Search for the cell housing the specified text and yield its (X, Y) center coordinate. 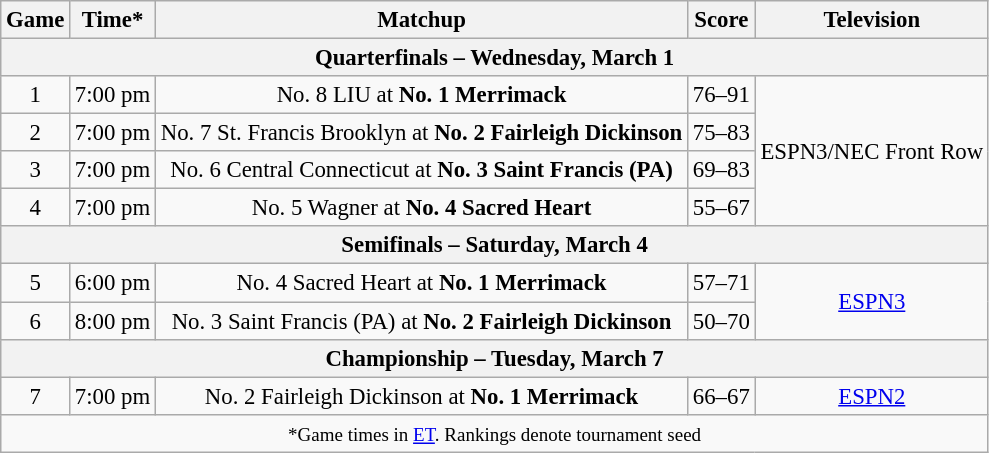
8:00 pm (113, 321)
5 (36, 283)
ESPN2 (872, 396)
Championship – Tuesday, March 7 (495, 358)
Quarterfinals – Wednesday, March 1 (495, 58)
55–67 (722, 208)
ESPN3 (872, 302)
No. 5 Wagner at No. 4 Sacred Heart (421, 208)
*Game times in ET. Rankings denote tournament seed (495, 433)
ESPN3/NEC Front Row (872, 151)
No. 7 St. Francis Brooklyn at No. 2 Fairleigh Dickinson (421, 133)
6:00 pm (113, 283)
6 (36, 321)
69–83 (722, 170)
3 (36, 170)
75–83 (722, 133)
76–91 (722, 95)
66–67 (722, 396)
1 (36, 95)
No. 8 LIU at No. 1 Merrimack (421, 95)
Semifinals – Saturday, March 4 (495, 245)
No. 4 Sacred Heart at No. 1 Merrimack (421, 283)
4 (36, 208)
50–70 (722, 321)
Score (722, 20)
Time* (113, 20)
No. 6 Central Connecticut at No. 3 Saint Francis (PA) (421, 170)
57–71 (722, 283)
2 (36, 133)
No. 2 Fairleigh Dickinson at No. 1 Merrimack (421, 396)
7 (36, 396)
Matchup (421, 20)
Game (36, 20)
Television (872, 20)
No. 3 Saint Francis (PA) at No. 2 Fairleigh Dickinson (421, 321)
